Extract the (X, Y) coordinate from the center of the cell holding the provided text.  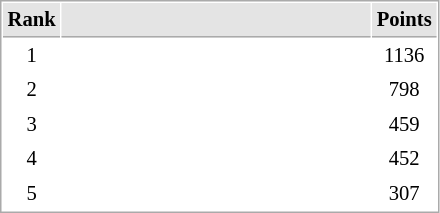
Rank (32, 20)
5 (32, 194)
1 (32, 56)
4 (32, 158)
307 (404, 194)
452 (404, 158)
459 (404, 124)
2 (32, 90)
1136 (404, 56)
3 (32, 124)
798 (404, 90)
Points (404, 20)
